Locate the cell with the specified text and output its [x, y] center coordinate. 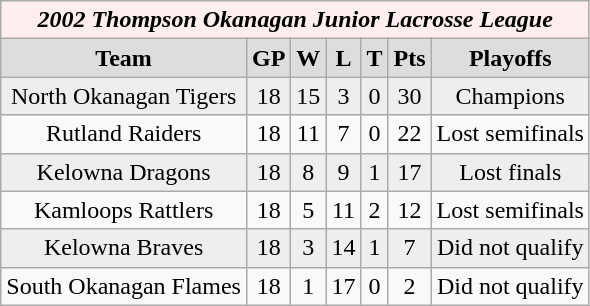
North Okanagan Tigers [124, 96]
South Okanagan Flames [124, 286]
GP [268, 58]
Team [124, 58]
9 [344, 172]
12 [410, 210]
Champions [510, 96]
Pts [410, 58]
Kelowna Braves [124, 248]
30 [410, 96]
Rutland Raiders [124, 134]
2002 Thompson Okanagan Junior Lacrosse League [296, 20]
W [308, 58]
15 [308, 96]
Kelowna Dragons [124, 172]
8 [308, 172]
14 [344, 248]
Kamloops Rattlers [124, 210]
L [344, 58]
Lost finals [510, 172]
Playoffs [510, 58]
22 [410, 134]
T [374, 58]
5 [308, 210]
